Pinpoint the cell where the given text exists, returning its (X, Y) midpoint coordinate. 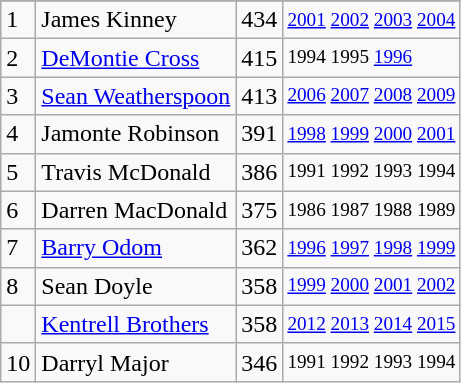
4 (18, 134)
1996 1997 1998 1999 (372, 248)
2012 2013 2014 2015 (372, 324)
386 (260, 172)
391 (260, 134)
Jamonte Robinson (136, 134)
415 (260, 58)
10 (18, 362)
DeMontie Cross (136, 58)
2006 2007 2008 2009 (372, 96)
3 (18, 96)
2001 2002 2003 2004 (372, 20)
434 (260, 20)
Barry Odom (136, 248)
2 (18, 58)
Kentrell Brothers (136, 324)
Sean Doyle (136, 286)
6 (18, 210)
7 (18, 248)
413 (260, 96)
1998 1999 2000 2001 (372, 134)
Darryl Major (136, 362)
375 (260, 210)
346 (260, 362)
Travis McDonald (136, 172)
Sean Weatherspoon (136, 96)
1 (18, 20)
1994 1995 1996 (372, 58)
James Kinney (136, 20)
5 (18, 172)
1999 2000 2001 2002 (372, 286)
362 (260, 248)
Darren MacDonald (136, 210)
1986 1987 1988 1989 (372, 210)
8 (18, 286)
